Pinpoint the cell where the given text exists, returning its [X, Y] midpoint coordinate. 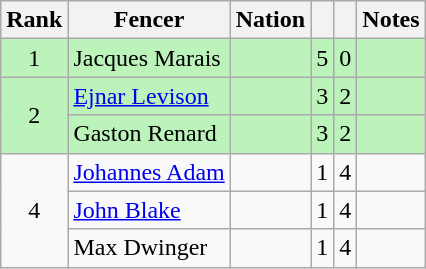
Jacques Marais [149, 58]
Gaston Renard [149, 134]
Ejnar Levison [149, 96]
Notes [391, 20]
5 [322, 58]
John Blake [149, 210]
0 [346, 58]
Max Dwinger [149, 248]
Nation [270, 20]
Rank [34, 20]
Johannes Adam [149, 172]
Fencer [149, 20]
